Provide the [x, y] coordinate of the cell's center where the given text is located.  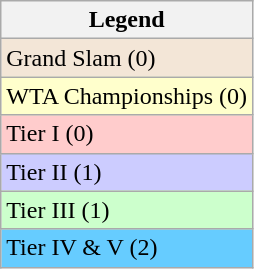
Legend [127, 20]
Tier II (1) [127, 172]
Tier III (1) [127, 210]
WTA Championships (0) [127, 96]
Tier IV & V (2) [127, 248]
Grand Slam (0) [127, 58]
Tier I (0) [127, 134]
